Output the (x, y) coordinate of the center of the cell containing the given text.  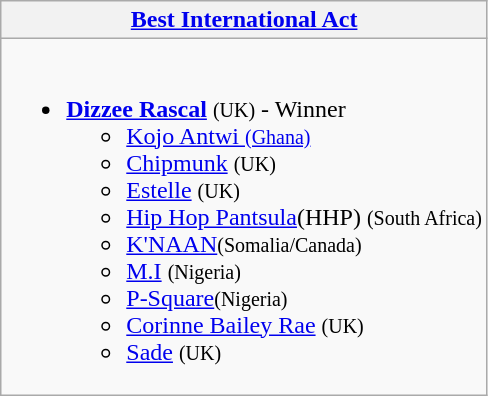
Best International Act (244, 20)
